Pinpoint the cell where the given text exists, returning its (x, y) midpoint coordinate. 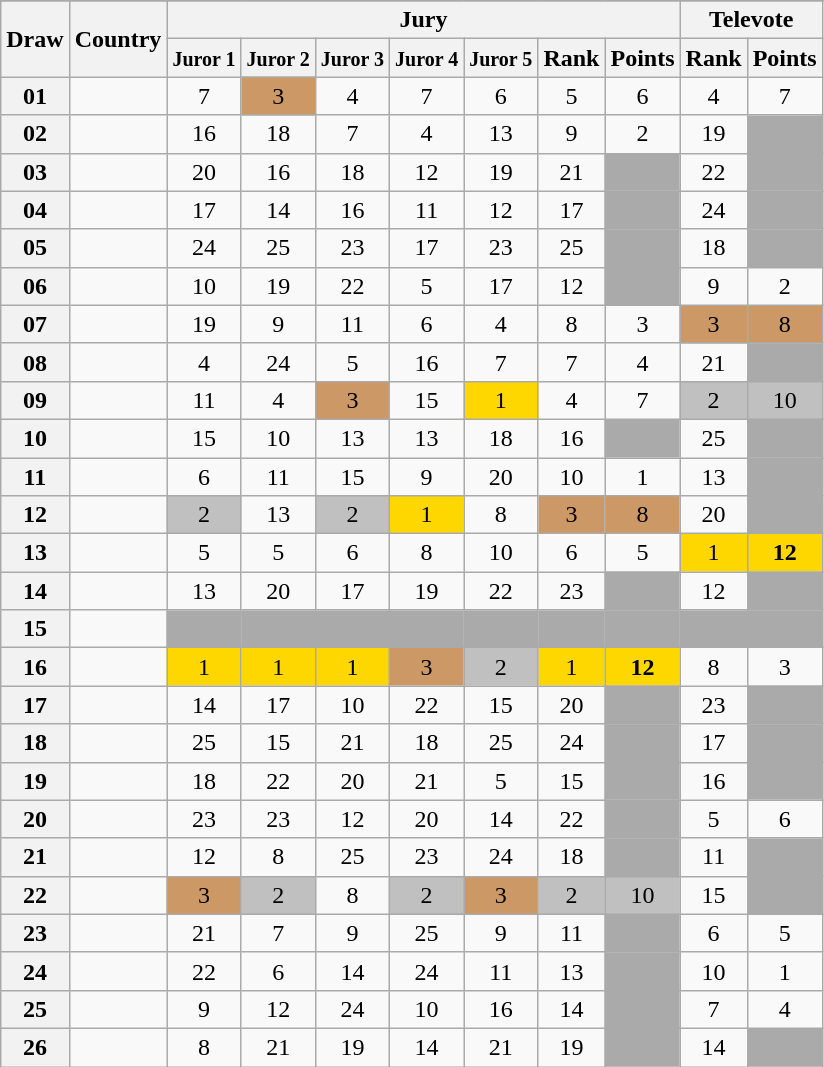
06 (35, 286)
Juror 1 (204, 58)
Country (118, 39)
Juror 3 (352, 58)
07 (35, 324)
Jury (424, 20)
Televote (751, 20)
26 (35, 1047)
Juror 4 (426, 58)
02 (35, 134)
Juror 5 (501, 58)
03 (35, 172)
04 (35, 210)
05 (35, 248)
01 (35, 96)
08 (35, 362)
Juror 2 (278, 58)
09 (35, 400)
Draw (35, 39)
